Locate the cell with the specified text and output its [x, y] center coordinate. 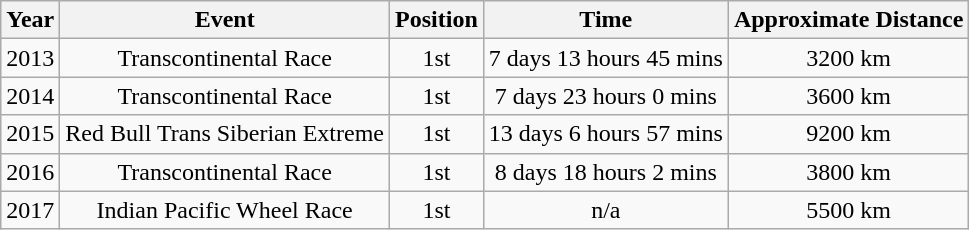
2015 [30, 134]
7 days 23 hours 0 mins [606, 96]
9200 km [848, 134]
2016 [30, 172]
2013 [30, 58]
Position [437, 20]
Indian Pacific Wheel Race [225, 210]
Event [225, 20]
Year [30, 20]
2017 [30, 210]
7 days 13 hours 45 mins [606, 58]
Approximate Distance [848, 20]
3600 km [848, 96]
3200 km [848, 58]
5500 km [848, 210]
3800 km [848, 172]
n/a [606, 210]
Time [606, 20]
2014 [30, 96]
8 days 18 hours 2 mins [606, 172]
13 days 6 hours 57 mins [606, 134]
Red Bull Trans Siberian Extreme [225, 134]
